Locate the cell with the specified text and output its (X, Y) center coordinate. 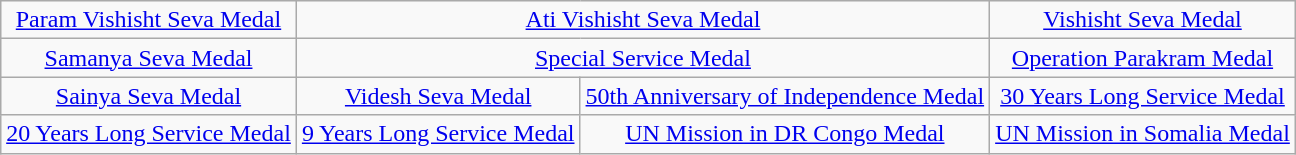
30 Years Long Service Medal (1143, 96)
20 Years Long Service Medal (149, 134)
Param Vishisht Seva Medal (149, 20)
Operation Parakram Medal (1143, 58)
UN Mission in Somalia Medal (1143, 134)
50th Anniversary of Independence Medal (785, 96)
Vishisht Seva Medal (1143, 20)
9 Years Long Service Medal (438, 134)
Samanya Seva Medal (149, 58)
Ati Vishisht Seva Medal (642, 20)
Special Service Medal (642, 58)
Videsh Seva Medal (438, 96)
Sainya Seva Medal (149, 96)
UN Mission in DR Congo Medal (785, 134)
